Return the [X, Y] coordinate for the center point of the cell that contains the specified text.  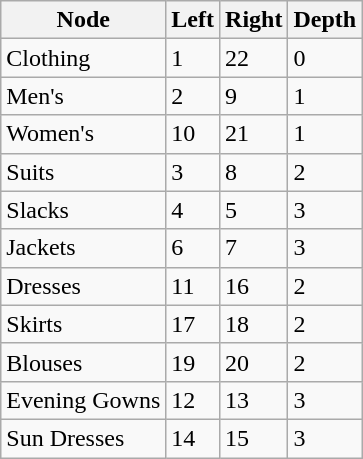
12 [193, 400]
9 [254, 96]
14 [193, 438]
Jackets [84, 248]
10 [193, 134]
Evening Gowns [84, 400]
5 [254, 210]
Depth [325, 20]
Blouses [84, 362]
21 [254, 134]
Slacks [84, 210]
18 [254, 324]
Men's [84, 96]
Node [84, 20]
Dresses [84, 286]
15 [254, 438]
17 [193, 324]
Women's [84, 134]
22 [254, 58]
Left [193, 20]
Skirts [84, 324]
Suits [84, 172]
0 [325, 58]
4 [193, 210]
Right [254, 20]
6 [193, 248]
Sun Dresses [84, 438]
8 [254, 172]
7 [254, 248]
13 [254, 400]
20 [254, 362]
16 [254, 286]
Clothing [84, 58]
11 [193, 286]
19 [193, 362]
